Determine the (x, y) coordinate at the center of the cell enclosing the given text.  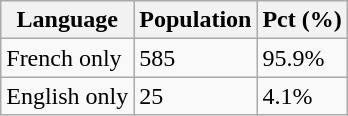
Pct (%) (302, 20)
25 (196, 96)
4.1% (302, 96)
585 (196, 58)
95.9% (302, 58)
Language (68, 20)
English only (68, 96)
Population (196, 20)
French only (68, 58)
